For the text-containing cell, return its midpoint in [x, y] coordinate format. 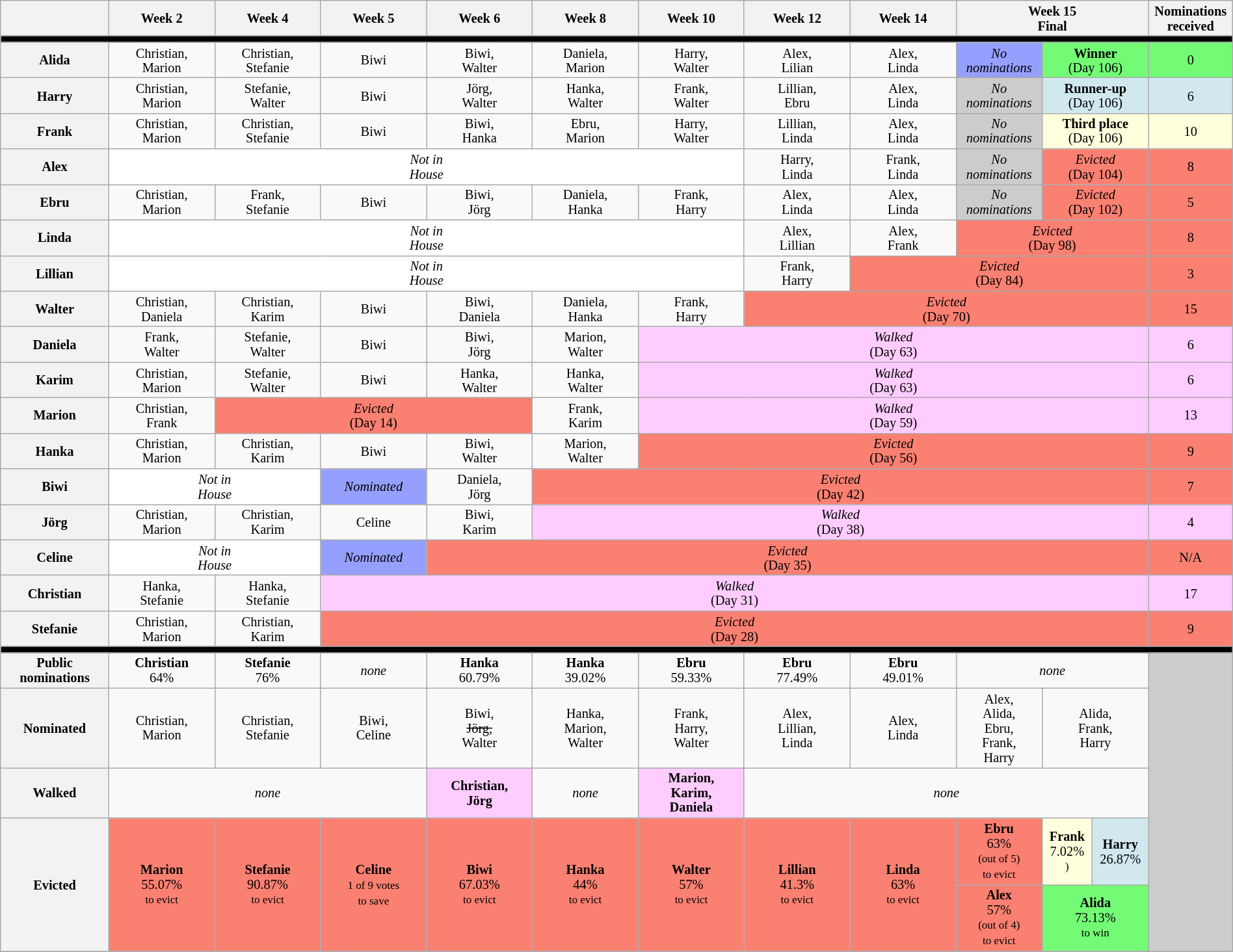
Walter57%to evict [691, 884]
Walked(Day 31) [735, 593]
Karim [55, 380]
15 [1190, 308]
Alex,Lillian [797, 238]
Week 12 [797, 18]
Biwi,Karim [480, 522]
Frank [55, 131]
Alida73.13%to win [1095, 918]
Harry,Linda [797, 166]
Jörg [55, 522]
Alex,Lilian [797, 60]
Evicted(Day 98) [1052, 238]
Frank,Linda [903, 166]
13 [1190, 415]
Biwi,Celine [373, 728]
Alex57%(out of 4)to evict [999, 918]
5 [1190, 202]
Christian,Frank [161, 415]
Hanka44%to evict [585, 884]
Alex [55, 166]
Daniela,Marion [585, 60]
4 [1190, 522]
Marion [55, 415]
Stefanie76% [268, 670]
Walked(Day 38) [841, 522]
Publicnominations [55, 670]
Lillian,Linda [797, 131]
Marion55.07%to evict [161, 884]
Walter [55, 308]
Alex,Frank [903, 238]
Christian,Jörg [480, 792]
Evicted(Day 84) [999, 273]
Biwi,Jörg,Walter [480, 728]
Jörg,Walter [480, 95]
Hanka,Marion,Walter [585, 728]
Christian64% [161, 670]
Evicted(Day 28) [735, 628]
Evicted [55, 884]
N/A [1190, 558]
Evicted(Day 56) [894, 451]
Frank,Karim [585, 415]
Evicted(Day 70) [946, 308]
Week 6 [480, 18]
Lillian,Ebru [797, 95]
Linda [55, 238]
Week 14 [903, 18]
Week 10 [691, 18]
Evicted(Day 14) [373, 415]
Lillian [55, 273]
Alex,Lillian,Linda [797, 728]
Harry [55, 95]
Ebru59.33% [691, 670]
Daniela,Jörg [480, 486]
Runner-up(Day 106) [1095, 95]
17 [1190, 593]
Frank7.02%) [1067, 851]
Evicted(Day 35) [788, 558]
Ebru63%(out of 5)to evict [999, 851]
Biwi67.03%to evict [480, 884]
Alida [55, 60]
Frank,Harry,Walter [691, 728]
Hanka39.02% [585, 670]
Week 5 [373, 18]
Christian [55, 593]
Harry26.87% [1120, 851]
Daniela [55, 345]
Frank,Stefanie [268, 202]
3 [1190, 273]
Hanka [55, 451]
10 [1190, 131]
Evicted(Day 104) [1095, 166]
Marion,Karim,Daniela [691, 792]
Biwi,Hanka [480, 131]
0 [1190, 60]
Stefanie90.87%to evict [268, 884]
Ebru,Marion [585, 131]
Week 4 [268, 18]
Linda63%to evict [903, 884]
Evicted(Day 102) [1095, 202]
Stefanie [55, 628]
Lillian41.3%to evict [797, 884]
Week 15Final [1052, 18]
Walked(Day 59) [894, 415]
Alex,Alida,Ebru,Frank,Harry [999, 728]
Alida,Frank,Harry [1095, 728]
7 [1190, 486]
Week 2 [161, 18]
Hanka60.79% [480, 670]
Ebru49.01% [903, 670]
Celine1 of 9 votesto save [373, 884]
Nominations received [1190, 18]
Winner(Day 106) [1095, 60]
Week 8 [585, 18]
Third place(Day 106) [1095, 131]
Biwi,Daniela [480, 308]
Evicted(Day 42) [841, 486]
Christian,Daniela [161, 308]
Ebru [55, 202]
Walked [55, 792]
Ebru77.49% [797, 670]
